Return [x, y] of the center of cell containing provided text 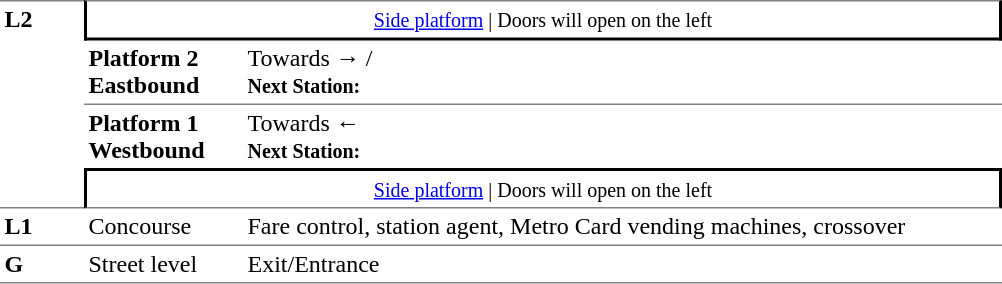
Concourse [164, 226]
Towards → / Next Station: [622, 72]
Towards ← Next Station: [622, 136]
Exit/Entrance [622, 264]
L2 [42, 104]
L1 [42, 226]
Fare control, station agent, Metro Card vending machines, crossover [622, 226]
Platform 1Westbound [164, 136]
G [42, 264]
Street level [164, 264]
Platform 2Eastbound [164, 72]
